Capture the cell that displays the provided text and extract its (x, y) central coordinate. 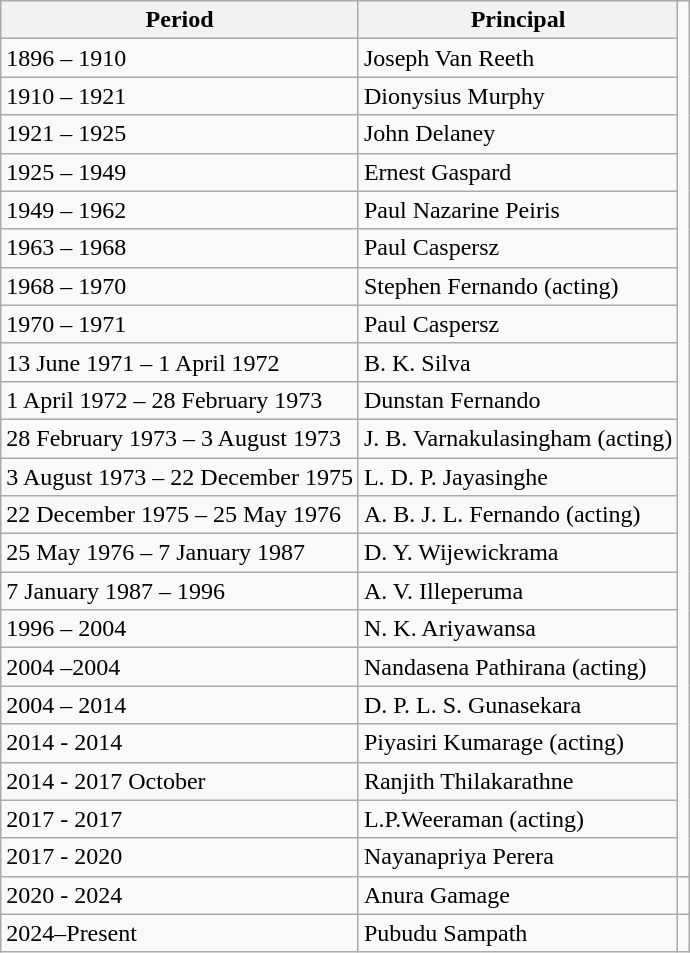
2024–Present (180, 933)
Ranjith Thilakarathne (518, 781)
1949 – 1962 (180, 210)
Period (180, 20)
A. V. Illeperuma (518, 591)
L. D. P. Jayasinghe (518, 477)
Nayanapriya Perera (518, 857)
Pubudu Sampath (518, 933)
25 May 1976 – 7 January 1987 (180, 553)
Joseph Van Reeth (518, 58)
7 January 1987 – 1996 (180, 591)
2020 - 2024 (180, 895)
1968 – 1970 (180, 286)
Dunstan Fernando (518, 400)
Nandasena Pathirana (acting) (518, 667)
1910 – 1921 (180, 96)
2014 - 2017 October (180, 781)
28 February 1973 – 3 August 1973 (180, 438)
Ernest Gaspard (518, 172)
L.P.Weeraman (acting) (518, 819)
2017 - 2020 (180, 857)
13 June 1971 – 1 April 1972 (180, 362)
A. B. J. L. Fernando (acting) (518, 515)
D. Y. Wijewickrama (518, 553)
1896 – 1910 (180, 58)
Dionysius Murphy (518, 96)
Piyasiri Kumarage (acting) (518, 743)
J. B. Varnakulasingham (acting) (518, 438)
2017 - 2017 (180, 819)
22 December 1975 – 25 May 1976 (180, 515)
Anura Gamage (518, 895)
1963 – 1968 (180, 248)
2014 - 2014 (180, 743)
1925 – 1949 (180, 172)
D. P. L. S. Gunasekara (518, 705)
N. K. Ariyawansa (518, 629)
2004 – 2014 (180, 705)
Stephen Fernando (acting) (518, 286)
3 August 1973 – 22 December 1975 (180, 477)
Principal (518, 20)
B. K. Silva (518, 362)
1970 – 1971 (180, 324)
1921 – 1925 (180, 134)
John Delaney (518, 134)
1 April 1972 – 28 February 1973 (180, 400)
1996 – 2004 (180, 629)
Paul Nazarine Peiris (518, 210)
2004 –2004 (180, 667)
